From the cell containing the given text, extract its center point as [x, y] coordinate. 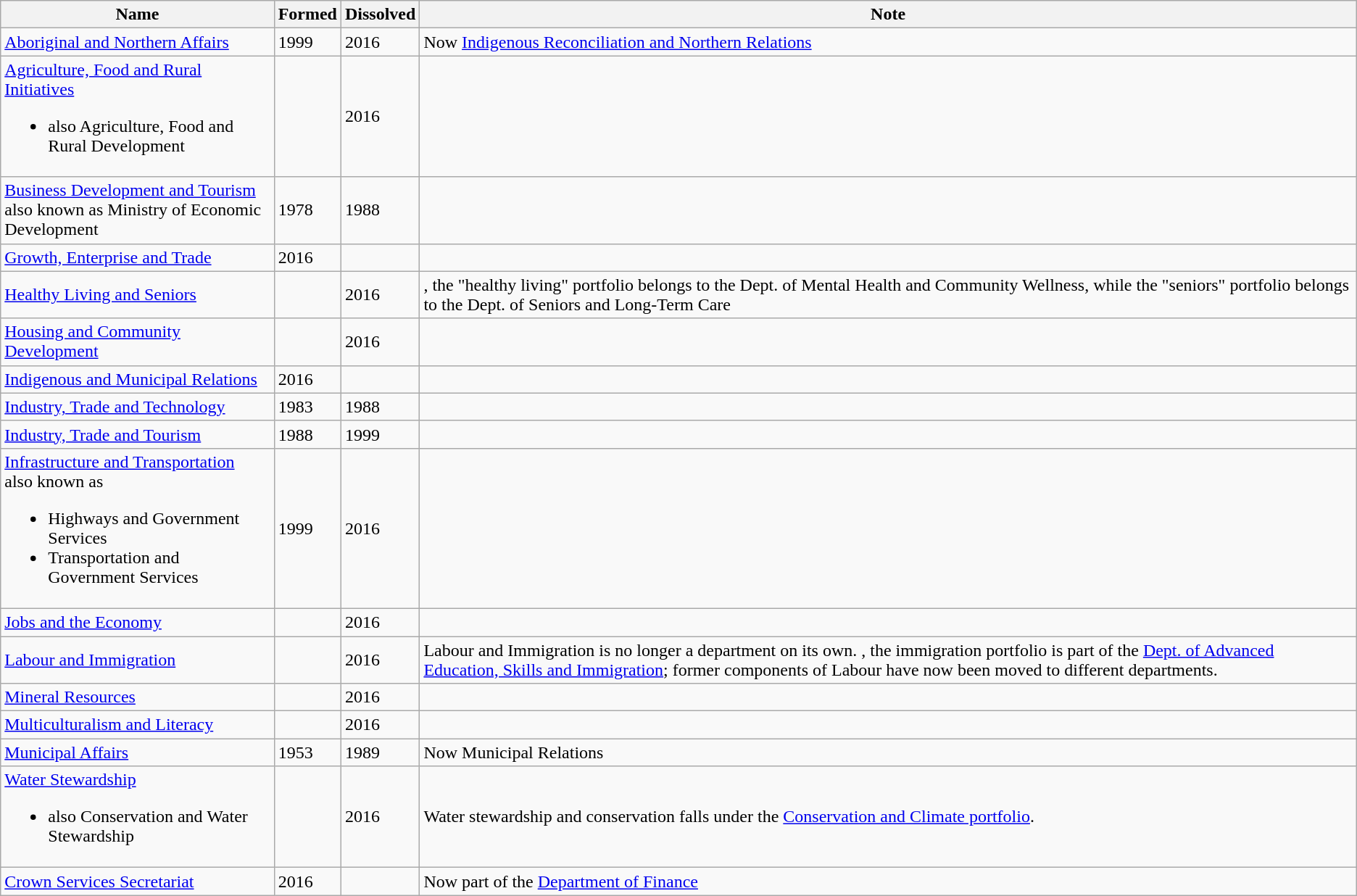
Infrastructure and Transportationalso known asHighways and Government ServicesTransportation and Government Services [138, 528]
Mineral Resources [138, 697]
Now Municipal Relations [888, 752]
Formed [307, 14]
1953 [307, 752]
Housing and Community Development [138, 342]
Industry, Trade and Tourism [138, 434]
Water stewardship and conservation falls under the Conservation and Climate portfolio. [888, 817]
Water Stewardshipalso Conservation and Water Stewardship [138, 817]
Now part of the Department of Finance [888, 882]
Jobs and the Economy [138, 622]
Agriculture, Food and Rural Initiativesalso Agriculture, Food and Rural Development [138, 116]
1983 [307, 407]
1978 [307, 210]
Industry, Trade and Technology [138, 407]
Now Indigenous Reconciliation and Northern Relations [888, 42]
Crown Services Secretariat [138, 882]
Healthy Living and Seniors [138, 294]
Dissolved [380, 14]
Indigenous and Municipal Relations [138, 379]
Note [888, 14]
Business Development and Tourismalso known as Ministry of Economic Development [138, 210]
Growth, Enterprise and Trade [138, 257]
Multiculturalism and Literacy [138, 725]
Aboriginal and Northern Affairs [138, 42]
Name [138, 14]
Labour and Immigration [138, 660]
1989 [380, 752]
Municipal Affairs [138, 752]
